Identify which cell holds the provided text, then report its [X, Y] central coordinate. 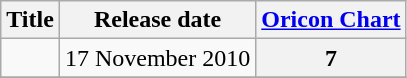
7 [331, 58]
17 November 2010 [157, 58]
Title [30, 20]
Release date [157, 20]
Oricon Chart [331, 20]
